Capture the cell that displays the provided text and extract its (x, y) central coordinate. 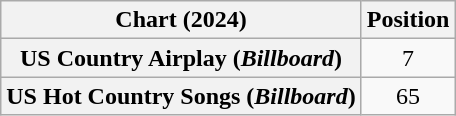
Chart (2024) (181, 20)
US Country Airplay (Billboard) (181, 58)
US Hot Country Songs (Billboard) (181, 96)
65 (408, 96)
7 (408, 58)
Position (408, 20)
